From the cell containing the given text, extract its center point as [X, Y] coordinate. 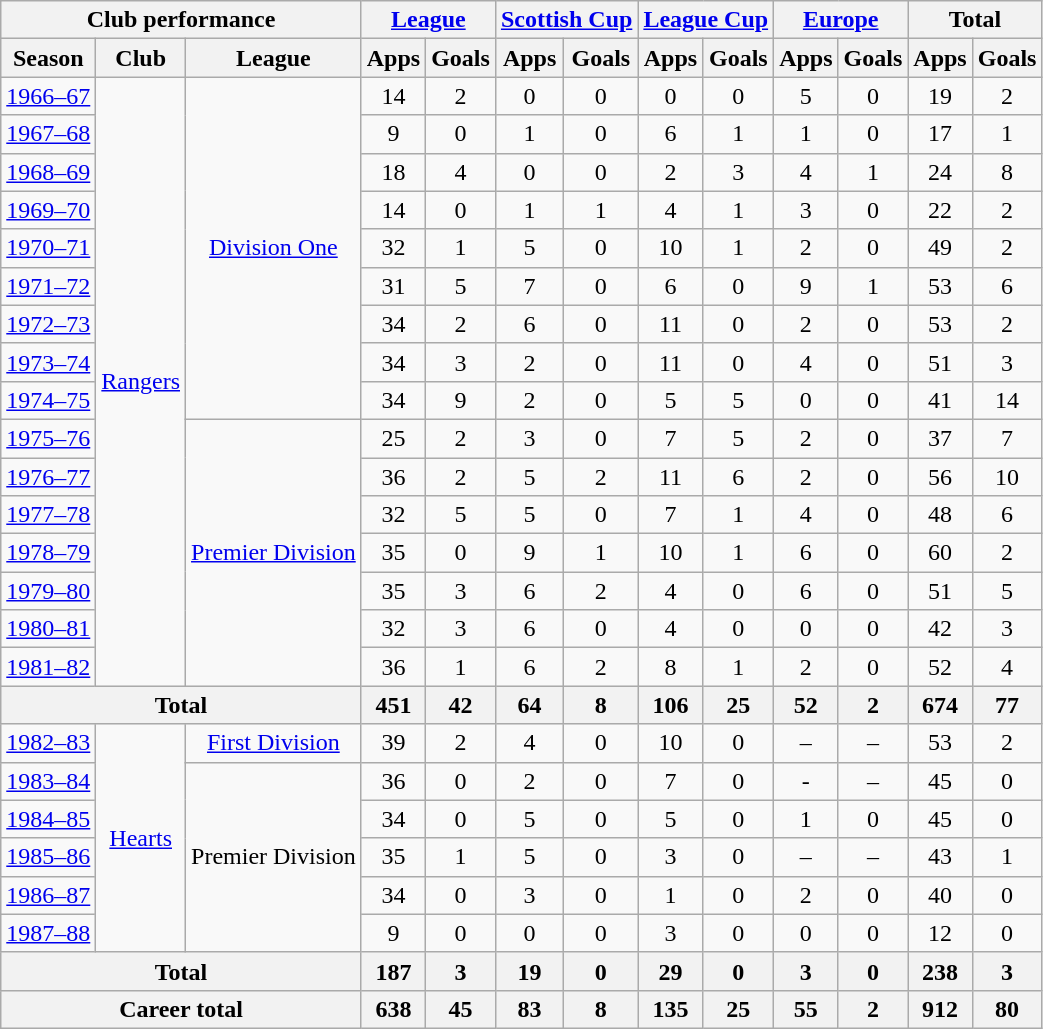
22 [940, 210]
1970–71 [48, 248]
60 [940, 553]
1987–88 [48, 933]
Club [141, 58]
238 [940, 971]
1983–84 [48, 781]
39 [393, 743]
37 [940, 438]
1981–82 [48, 667]
56 [940, 477]
451 [393, 705]
80 [1007, 1009]
12 [940, 933]
1982–83 [48, 743]
1979–80 [48, 591]
41 [940, 400]
48 [940, 515]
1972–73 [48, 324]
1976–77 [48, 477]
64 [529, 705]
1978–79 [48, 553]
First Division [274, 743]
187 [393, 971]
1985–86 [48, 857]
Season [48, 58]
17 [940, 134]
912 [940, 1009]
1984–85 [48, 819]
1980–81 [48, 629]
Division One [274, 248]
Scottish Cup [566, 20]
1969–70 [48, 210]
1968–69 [48, 172]
Rangers [141, 382]
18 [393, 172]
83 [529, 1009]
Club performance [181, 20]
1975–76 [48, 438]
674 [940, 705]
League Cup [706, 20]
Career total [181, 1009]
24 [940, 172]
1974–75 [48, 400]
40 [940, 895]
55 [806, 1009]
77 [1007, 705]
1967–68 [48, 134]
49 [940, 248]
Europe [841, 20]
135 [670, 1009]
106 [670, 705]
29 [670, 971]
1977–78 [48, 515]
Hearts [141, 838]
43 [940, 857]
1966–67 [48, 96]
638 [393, 1009]
31 [393, 286]
- [806, 781]
1971–72 [48, 286]
1986–87 [48, 895]
1973–74 [48, 362]
